Scan for the cell matching the given text and deliver its (x, y) coordinate at center. 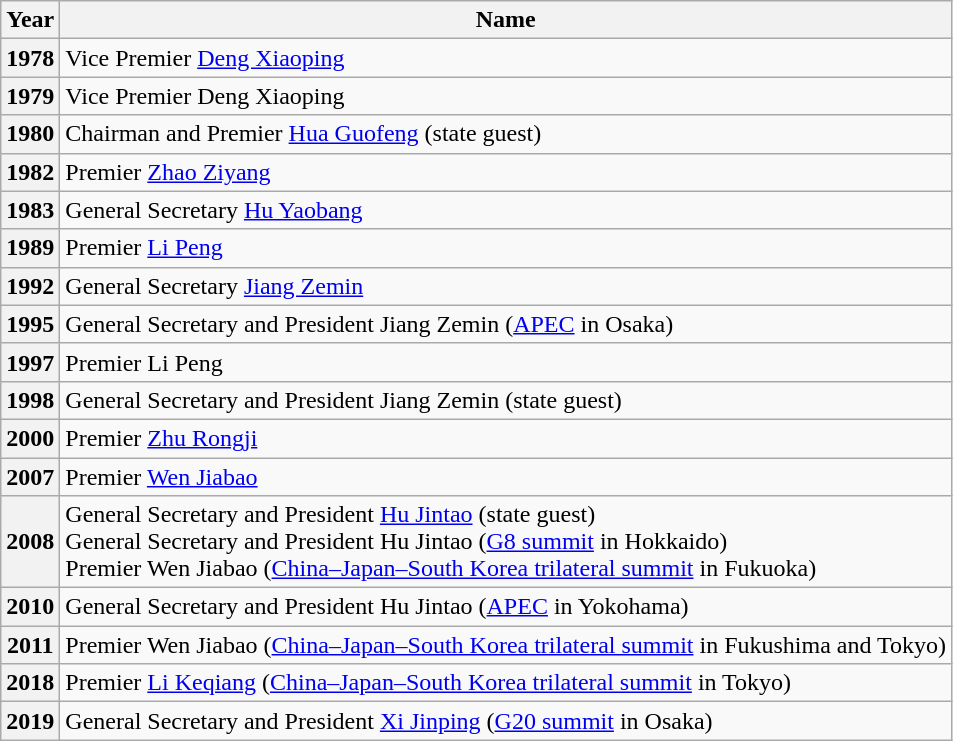
2008 (30, 542)
1980 (30, 134)
Chairman and Premier Hua Guofeng (state guest) (506, 134)
Year (30, 20)
1978 (30, 58)
1982 (30, 172)
Premier Wen Jiabao (506, 477)
General Secretary Jiang Zemin (506, 286)
General Secretary Hu Yaobang (506, 210)
General Secretary and President Xi Jinping (G20 summit in Osaka) (506, 721)
2019 (30, 721)
2018 (30, 683)
Name (506, 20)
1979 (30, 96)
2010 (30, 607)
Premier Zhao Ziyang (506, 172)
General Secretary and President Jiang Zemin (state guest) (506, 400)
1995 (30, 324)
2007 (30, 477)
General Secretary and President Hu Jintao (APEC in Yokohama) (506, 607)
Premier Li Keqiang (China–Japan–South Korea trilateral summit in Tokyo) (506, 683)
1983 (30, 210)
1992 (30, 286)
1989 (30, 248)
2000 (30, 438)
Premier Zhu Rongji (506, 438)
Premier Wen Jiabao (China–Japan–South Korea trilateral summit in Fukushima and Tokyo) (506, 645)
General Secretary and President Jiang Zemin (APEC in Osaka) (506, 324)
1998 (30, 400)
2011 (30, 645)
1997 (30, 362)
